From the cell containing the given text, extract its center point as [X, Y] coordinate. 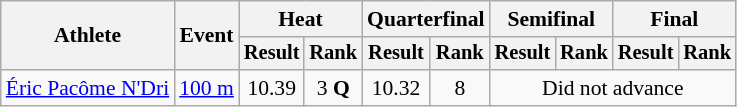
Éric Pacôme N'Dri [88, 88]
Athlete [88, 36]
Heat [300, 19]
100 m [206, 88]
10.39 [272, 88]
10.32 [396, 88]
Semifinal [552, 19]
Event [206, 36]
Did not advance [613, 88]
Quarterfinal [426, 19]
3 Q [333, 88]
8 [460, 88]
Final [674, 19]
